Detect which cell encompasses the target text, then output its [x, y] center coordinate. 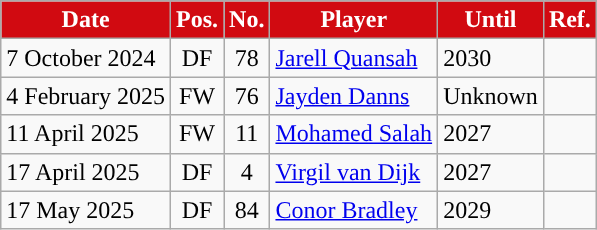
11 April 2025 [86, 134]
No. [247, 20]
84 [247, 210]
4 February 2025 [86, 96]
2030 [491, 58]
11 [247, 134]
2029 [491, 210]
4 [247, 172]
Unknown [491, 96]
Pos. [196, 20]
Until [491, 20]
76 [247, 96]
78 [247, 58]
Conor Bradley [354, 210]
Jayden Danns [354, 96]
7 October 2024 [86, 58]
17 April 2025 [86, 172]
Ref. [570, 20]
Virgil van Dijk [354, 172]
Player [354, 20]
17 May 2025 [86, 210]
Mohamed Salah [354, 134]
Jarell Quansah [354, 58]
Date [86, 20]
